Capture the cell that displays the provided text and extract its [x, y] central coordinate. 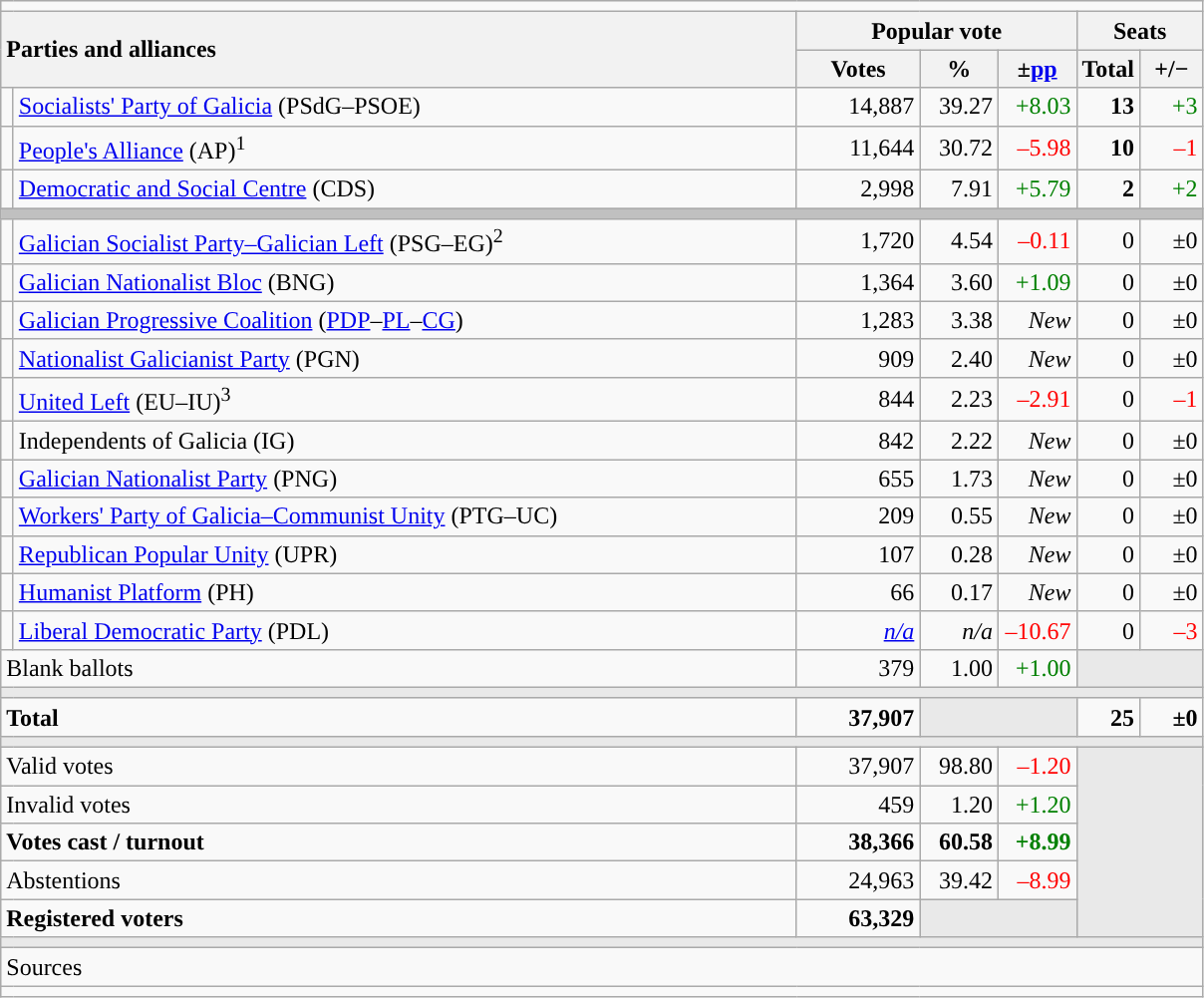
Galician Nationalist Bloc (BNG) [405, 282]
–2.91 [1037, 399]
909 [858, 358]
–3 [1172, 630]
30.72 [959, 148]
Galician Progressive Coalition (PDP–PL–CG) [405, 320]
Workers' Party of Galicia–Communist Unity (PTG–UC) [405, 516]
2 [1108, 189]
–0.11 [1037, 241]
1,720 [858, 241]
+8.03 [1037, 107]
0.55 [959, 516]
379 [858, 668]
1.20 [959, 805]
0.17 [959, 592]
Galician Socialist Party–Galician Left (PSG–EG)2 [405, 241]
Blank ballots [399, 668]
Seats [1140, 31]
844 [858, 399]
United Left (EU–IU)3 [405, 399]
+/− [1172, 69]
3.38 [959, 320]
Socialists' Party of Galicia (PSdG–PSOE) [405, 107]
3.60 [959, 282]
+3 [1172, 107]
Registered voters [399, 918]
Liberal Democratic Party (PDL) [405, 630]
4.54 [959, 241]
107 [858, 554]
–8.99 [1037, 880]
Popular vote [937, 31]
Democratic and Social Centre (CDS) [405, 189]
–10.67 [1037, 630]
Galician Nationalist Party (PNG) [405, 479]
Independents of Galicia (IG) [405, 441]
People's Alliance (AP)1 [405, 148]
14,887 [858, 107]
–1.20 [1037, 767]
±pp [1037, 69]
66 [858, 592]
2,998 [858, 189]
655 [858, 479]
+1.00 [1037, 668]
1,364 [858, 282]
39.42 [959, 880]
459 [858, 805]
24,963 [858, 880]
11,644 [858, 148]
+8.99 [1037, 842]
Abstentions [399, 880]
39.27 [959, 107]
+1.20 [1037, 805]
13 [1108, 107]
Humanist Platform (PH) [405, 592]
+1.09 [1037, 282]
2.23 [959, 399]
+2 [1172, 189]
Invalid votes [399, 805]
Votes [858, 69]
0.28 [959, 554]
Votes cast / turnout [399, 842]
2.22 [959, 441]
–5.98 [1037, 148]
842 [858, 441]
1.00 [959, 668]
98.80 [959, 767]
Sources [602, 967]
38,366 [858, 842]
7.91 [959, 189]
25 [1108, 717]
Valid votes [399, 767]
Republican Popular Unity (UPR) [405, 554]
60.58 [959, 842]
1,283 [858, 320]
+5.79 [1037, 189]
63,329 [858, 918]
1.73 [959, 479]
209 [858, 516]
10 [1108, 148]
% [959, 69]
2.40 [959, 358]
Parties and alliances [399, 50]
Nationalist Galicianist Party (PGN) [405, 358]
